Locate the cell with the specified text and output its (x, y) center coordinate. 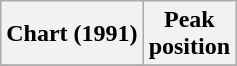
Chart (1991) (72, 34)
Peakposition (189, 34)
